Extract the [x, y] coordinate from the center of the cell holding the provided text.  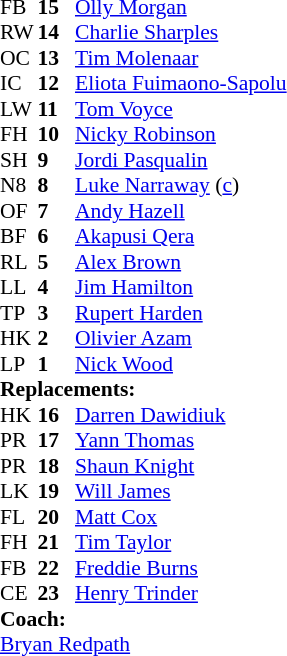
Replacements: [144, 389]
18 [57, 466]
Darren Dawidiuk [181, 415]
10 [57, 135]
21 [57, 543]
OF [19, 211]
BF [19, 237]
FL [19, 517]
Charlie Sharples [181, 33]
Tim Taylor [181, 543]
RW [19, 33]
2 [57, 339]
LK [19, 491]
23 [57, 593]
5 [57, 262]
Luke Narraway (c) [181, 185]
IC [19, 83]
N8 [19, 185]
8 [57, 185]
Yann Thomas [181, 441]
LL [19, 287]
OC [19, 58]
22 [57, 568]
Nicky Robinson [181, 135]
4 [57, 287]
Andy Hazell [181, 211]
17 [57, 441]
16 [57, 415]
Rupert Harden [181, 313]
6 [57, 237]
SH [19, 160]
Will James [181, 491]
RL [19, 262]
Olivier Azam [181, 339]
9 [57, 160]
Jordi Pasqualin [181, 160]
13 [57, 58]
19 [57, 491]
7 [57, 211]
11 [57, 109]
Eliota Fuimaono-Sapolu [181, 83]
20 [57, 517]
Coach: [144, 619]
12 [57, 83]
Matt Cox [181, 517]
3 [57, 313]
Tim Molenaar [181, 58]
FB [19, 568]
1 [57, 364]
Tom Voyce [181, 109]
Shaun Knight [181, 466]
Akapusi Qera [181, 237]
Alex Brown [181, 262]
LP [19, 364]
14 [57, 33]
CE [19, 593]
TP [19, 313]
LW [19, 109]
Jim Hamilton [181, 287]
Freddie Burns [181, 568]
Nick Wood [181, 364]
Henry Trinder [181, 593]
